Return the (X, Y) coordinate for the center point of the cell that contains the specified text.  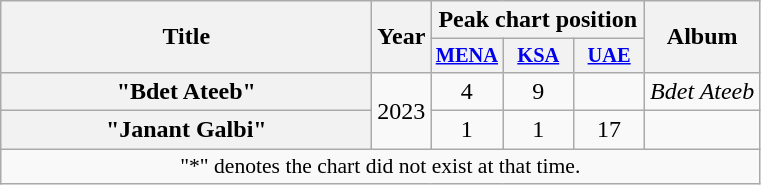
UAE (610, 56)
Year (402, 37)
MENA (467, 56)
"Bdet Ateeb" (186, 91)
Album (702, 37)
KSA (538, 56)
"Janant Galbi" (186, 130)
2023 (402, 110)
Title (186, 37)
17 (610, 130)
4 (467, 91)
Peak chart position (538, 20)
9 (538, 91)
Bdet Ateeb (702, 91)
"*" denotes the chart did not exist at that time. (380, 167)
